Locate the cell with the specified text and output its (x, y) center coordinate. 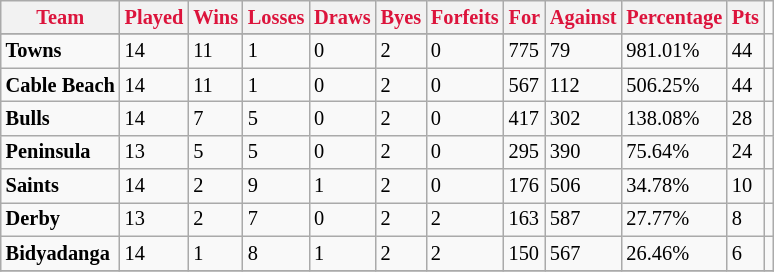
Team (60, 17)
302 (584, 118)
34.78% (674, 186)
Byes (401, 17)
9 (276, 186)
26.46% (674, 253)
981.01% (674, 51)
587 (584, 219)
138.08% (674, 118)
Towns (60, 51)
79 (584, 51)
Against (584, 17)
Draws (342, 17)
Forfeits (465, 17)
Wins (216, 17)
10 (746, 186)
176 (524, 186)
Peninsula (60, 152)
506 (584, 186)
Saints (60, 186)
75.64% (674, 152)
295 (524, 152)
6 (746, 253)
163 (524, 219)
390 (584, 152)
27.77% (674, 219)
24 (746, 152)
For (524, 17)
28 (746, 118)
775 (524, 51)
Derby (60, 219)
Pts (746, 17)
150 (524, 253)
112 (584, 85)
Played (154, 17)
Cable Beach (60, 85)
417 (524, 118)
Percentage (674, 17)
Bulls (60, 118)
Losses (276, 17)
Bidyadanga (60, 253)
506.25% (674, 85)
